Provide the (x, y) coordinate of the cell's center where the given text is located.  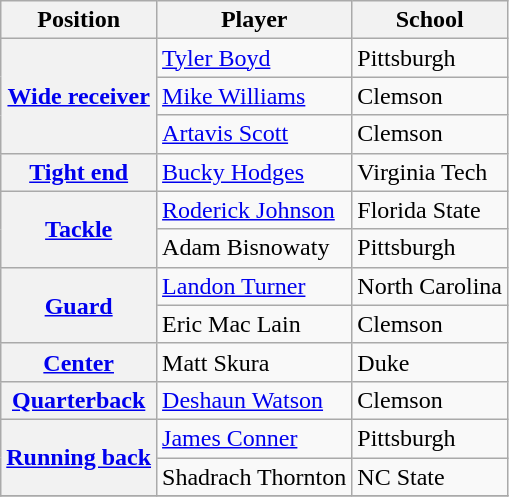
Shadrach Thornton (254, 477)
Player (254, 20)
Virginia Tech (430, 172)
Tyler Boyd (254, 58)
Running back (79, 457)
Eric Mac Lain (254, 324)
Position (79, 20)
Mike Williams (254, 96)
Landon Turner (254, 286)
NC State (430, 477)
Adam Bisnowaty (254, 248)
Wide receiver (79, 96)
Bucky Hodges (254, 172)
Tight end (79, 172)
School (430, 20)
Tackle (79, 229)
Center (79, 362)
Artavis Scott (254, 134)
Guard (79, 305)
North Carolina (430, 286)
Duke (430, 362)
Roderick Johnson (254, 210)
Florida State (430, 210)
Matt Skura (254, 362)
James Conner (254, 438)
Quarterback (79, 400)
Deshaun Watson (254, 400)
